Provide the (X, Y) coordinate of the cell's center where the given text is located.  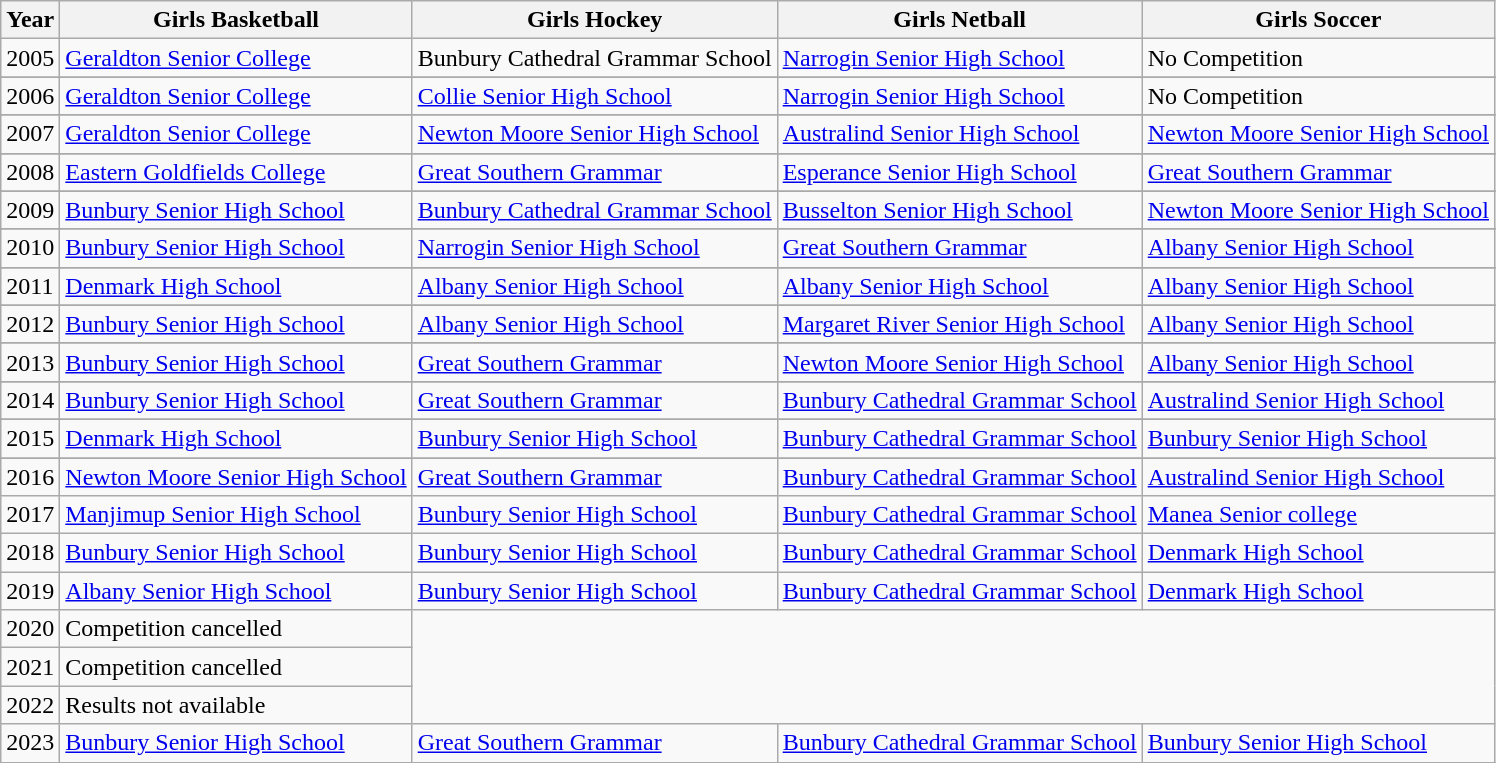
2016 (30, 477)
2017 (30, 515)
2005 (30, 58)
2010 (30, 248)
2012 (30, 324)
Collie Senior High School (594, 96)
2023 (30, 743)
2019 (30, 591)
2011 (30, 286)
2021 (30, 667)
Esperance Senior High School (960, 172)
Manea Senior college (1318, 515)
2015 (30, 438)
Manjimup Senior High School (236, 515)
2018 (30, 553)
2007 (30, 134)
Results not available (236, 705)
2008 (30, 172)
2022 (30, 705)
Busselton Senior High School (960, 210)
2013 (30, 362)
Girls Hockey (594, 20)
2006 (30, 96)
Girls Netball (960, 20)
Year (30, 20)
2020 (30, 629)
Girls Soccer (1318, 20)
Girls Basketball (236, 20)
2009 (30, 210)
Margaret River Senior High School (960, 324)
2014 (30, 400)
Eastern Goldfields College (236, 172)
